Extract the (x, y) coordinate from the center of the cell holding the provided text.  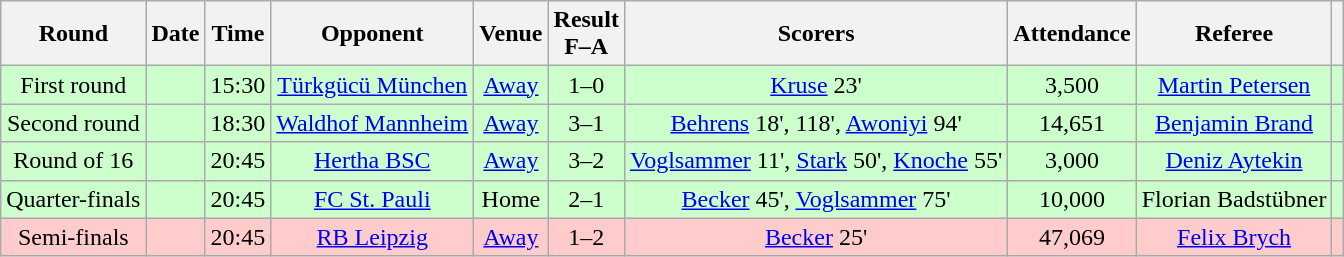
Attendance (1072, 34)
ResultF–A (586, 34)
3,500 (1072, 85)
Voglsammer 11', Stark 50', Knoche 55' (816, 161)
Deniz Aytekin (1234, 161)
Behrens 18', 118', Awoniyi 94' (816, 123)
3,000 (1072, 161)
47,069 (1072, 237)
10,000 (1072, 199)
Round of 16 (74, 161)
3–1 (586, 123)
Florian Badstübner (1234, 199)
RB Leipzig (372, 237)
Kruse 23' (816, 85)
Becker 45', Voglsammer 75' (816, 199)
15:30 (238, 85)
Round (74, 34)
Benjamin Brand (1234, 123)
Hertha BSC (372, 161)
1–0 (586, 85)
2–1 (586, 199)
Semi-finals (74, 237)
FC St. Pauli (372, 199)
Referee (1234, 34)
Martin Petersen (1234, 85)
1–2 (586, 237)
Scorers (816, 34)
Waldhof Mannheim (372, 123)
Felix Brych (1234, 237)
Time (238, 34)
Opponent (372, 34)
Becker 25' (816, 237)
First round (74, 85)
Home (511, 199)
Türkgücü München (372, 85)
Date (176, 34)
18:30 (238, 123)
3–2 (586, 161)
Second round (74, 123)
Venue (511, 34)
14,651 (1072, 123)
Quarter-finals (74, 199)
